Identify which cell holds the provided text, then report its (x, y) central coordinate. 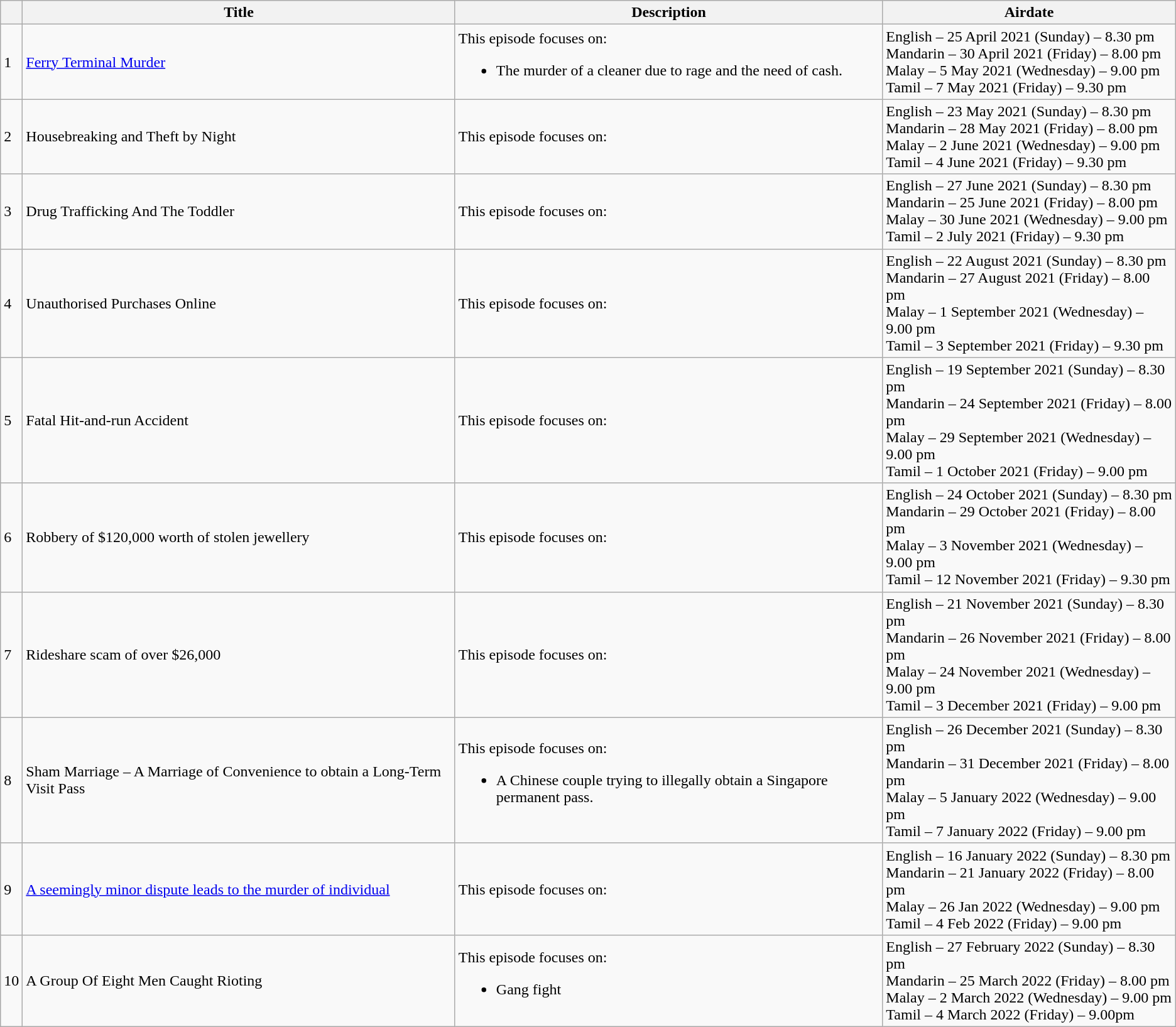
Robbery of $120,000 worth of stolen jewellery (239, 538)
10 (11, 981)
6 (11, 538)
This episode focuses on:The murder of a cleaner due to rage and the need of cash. (668, 62)
Sham Marriage – A Marriage of Convenience to obtain a Long-Term Visit Pass (239, 780)
Title (239, 13)
Fatal Hit-and-run Accident (239, 420)
4 (11, 303)
A seemingly minor dispute leads to the murder of individual (239, 889)
Drug Trafficking And The Toddler (239, 211)
Rideshare scam of over $26,000 (239, 655)
Airdate (1029, 13)
Description (668, 13)
Ferry Terminal Murder (239, 62)
A Group Of Eight Men Caught Rioting (239, 981)
This episode focuses on:Gang fight (668, 981)
3 (11, 211)
Housebreaking and Theft by Night (239, 137)
9 (11, 889)
1 (11, 62)
8 (11, 780)
This episode focuses on:A Chinese couple trying to illegally obtain a Singapore permanent pass. (668, 780)
5 (11, 420)
7 (11, 655)
Unauthorised Purchases Online (239, 303)
2 (11, 137)
